Determine the (X, Y) coordinate at the center of the cell enclosing the given text.  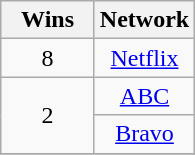
Bravo (144, 134)
Netflix (144, 58)
Network (144, 20)
Wins (48, 20)
2 (48, 115)
8 (48, 58)
ABC (144, 96)
